Search for the cell housing the specified text and yield its (X, Y) center coordinate. 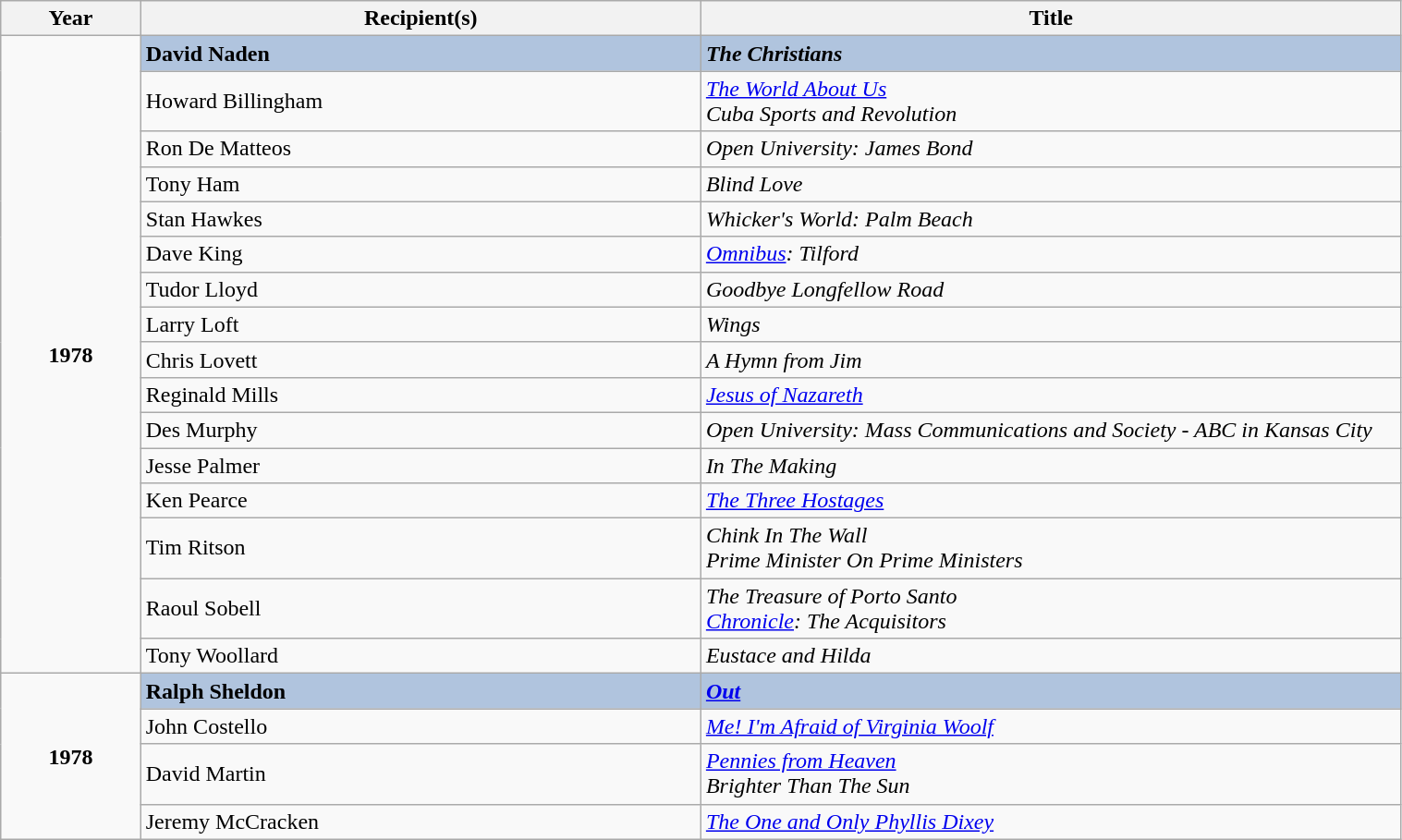
Tim Ritson (421, 549)
Whicker's World: Palm Beach (1051, 219)
Stan Hawkes (421, 219)
In The Making (1051, 465)
The World About UsCuba Sports and Revolution (1051, 102)
Omnibus: Tilford (1051, 254)
Pennies from HeavenBrighter Than The Sun (1051, 774)
Out (1051, 691)
Recipient(s) (421, 18)
Ken Pearce (421, 501)
Jesse Palmer (421, 465)
Reginald Mills (421, 395)
Blind Love (1051, 184)
Year (71, 18)
Open University: James Bond (1051, 149)
Dave King (421, 254)
Chris Lovett (421, 359)
Howard Billingham (421, 102)
John Costello (421, 726)
Wings (1051, 324)
Goodbye Longfellow Road (1051, 289)
Tony Woollard (421, 656)
The Christians (1051, 54)
David Naden (421, 54)
Me! I'm Afraid of Virginia Woolf (1051, 726)
A Hymn from Jim (1051, 359)
Larry Loft (421, 324)
David Martin (421, 774)
Jesus of Nazareth (1051, 395)
The Treasure of Porto SantoChronicle: The Acquisitors (1051, 608)
The Three Hostages (1051, 501)
Ralph Sheldon (421, 691)
Tony Ham (421, 184)
Tudor Lloyd (421, 289)
Ron De Matteos (421, 149)
Chink In The WallPrime Minister On Prime Ministers (1051, 549)
Raoul Sobell (421, 608)
Jeremy McCracken (421, 822)
Des Murphy (421, 430)
Open University: Mass Communications and Society - ABC in Kansas City (1051, 430)
The One and Only Phyllis Dixey (1051, 822)
Eustace and Hilda (1051, 656)
Title (1051, 18)
